Pinpoint the cell where the given text exists, returning its [x, y] midpoint coordinate. 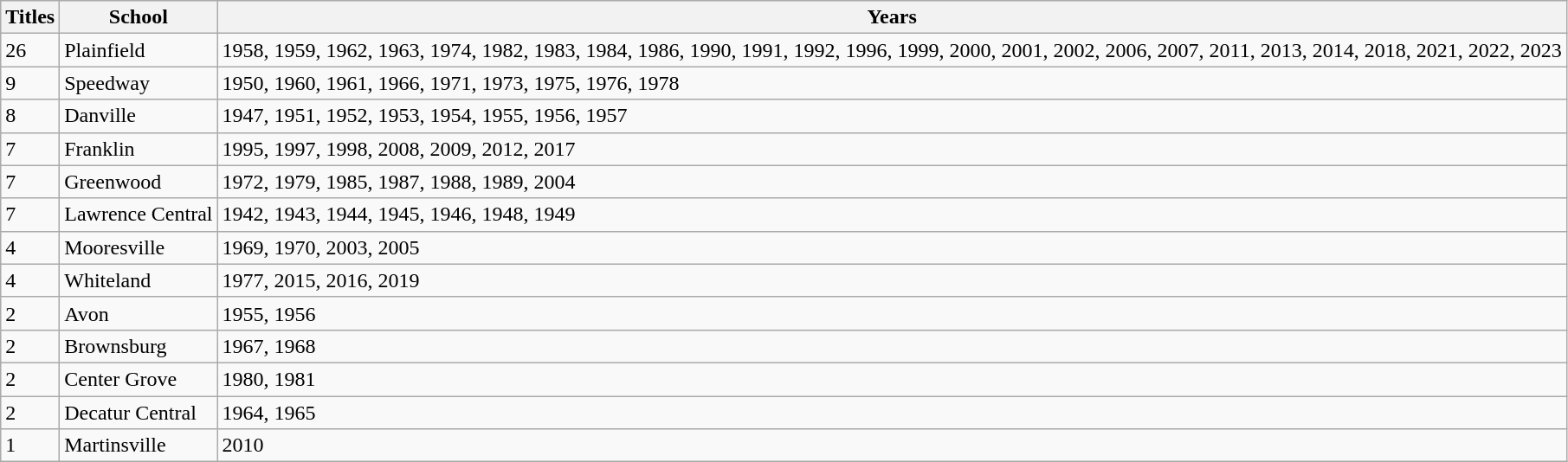
1977, 2015, 2016, 2019 [892, 280]
1980, 1981 [892, 379]
Franklin [139, 149]
1995, 1997, 1998, 2008, 2009, 2012, 2017 [892, 149]
26 [30, 50]
Brownsburg [139, 346]
Greenwood [139, 182]
1942, 1943, 1944, 1945, 1946, 1948, 1949 [892, 215]
Plainfield [139, 50]
1955, 1956 [892, 313]
Years [892, 17]
Speedway [139, 83]
1 [30, 446]
Whiteland [139, 280]
Center Grove [139, 379]
Lawrence Central [139, 215]
Decatur Central [139, 413]
Martinsville [139, 446]
1947, 1951, 1952, 1953, 1954, 1955, 1956, 1957 [892, 116]
1950, 1960, 1961, 1966, 1971, 1973, 1975, 1976, 1978 [892, 83]
Mooresville [139, 247]
1969, 1970, 2003, 2005 [892, 247]
Avon [139, 313]
8 [30, 116]
1972, 1979, 1985, 1987, 1988, 1989, 2004 [892, 182]
9 [30, 83]
1964, 1965 [892, 413]
1967, 1968 [892, 346]
School [139, 17]
2010 [892, 446]
Titles [30, 17]
Danville [139, 116]
